Find where the given text appears and provide that cell's center as [x, y] coordinate. 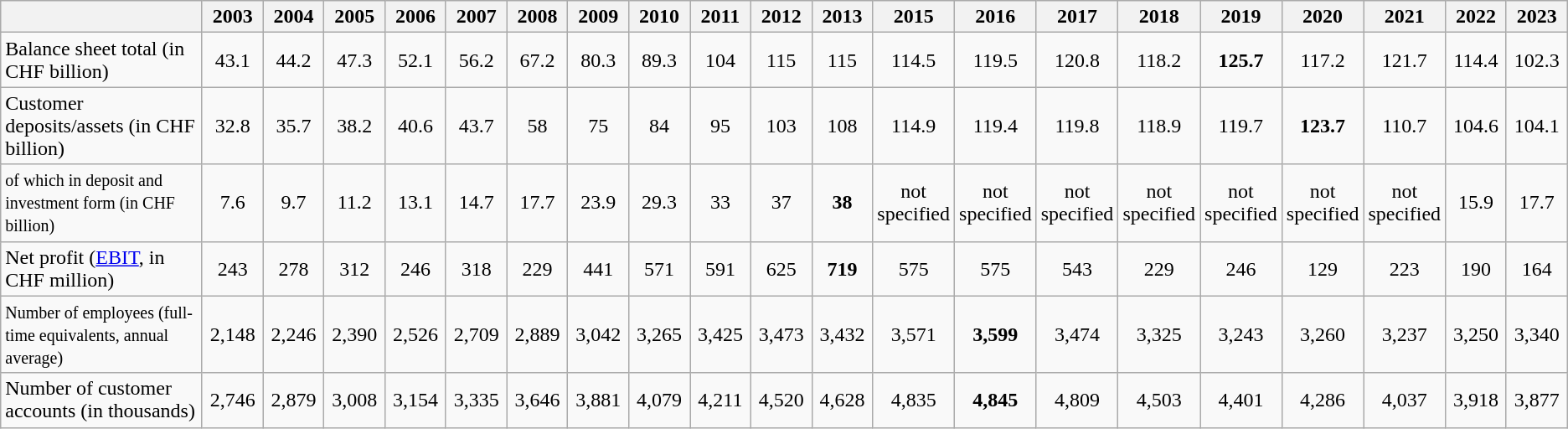
3,918 [1476, 401]
4,037 [1405, 401]
108 [843, 126]
3,474 [1077, 334]
591 [720, 268]
15.9 [1476, 203]
117.2 [1323, 60]
2,148 [233, 334]
4,835 [914, 401]
3,571 [914, 334]
719 [843, 268]
3,335 [476, 401]
56.2 [476, 60]
4,809 [1077, 401]
38.2 [355, 126]
3,646 [538, 401]
38 [843, 203]
625 [781, 268]
37 [781, 203]
Net profit (EBIT, in CHF million) [102, 268]
114.5 [914, 60]
35.7 [293, 126]
3,243 [1241, 334]
2007 [476, 17]
120.8 [1077, 60]
58 [538, 126]
3,881 [598, 401]
2008 [538, 17]
Balance sheet total (in CHF billion) [102, 60]
2018 [1159, 17]
67.2 [538, 60]
3,042 [598, 334]
164 [1536, 268]
571 [660, 268]
2021 [1405, 17]
4,211 [720, 401]
4,401 [1241, 401]
2010 [660, 17]
190 [1476, 268]
125.7 [1241, 60]
104.6 [1476, 126]
121.7 [1405, 60]
103 [781, 126]
2,879 [293, 401]
312 [355, 268]
2,709 [476, 334]
3,250 [1476, 334]
104 [720, 60]
9.7 [293, 203]
2019 [1241, 17]
2013 [843, 17]
80.3 [598, 60]
84 [660, 126]
2,889 [538, 334]
2023 [1536, 17]
75 [598, 126]
104.1 [1536, 126]
52.1 [415, 60]
33 [720, 203]
4,503 [1159, 401]
44.2 [293, 60]
123.7 [1323, 126]
32.8 [233, 126]
11.2 [355, 203]
110.7 [1405, 126]
23.9 [598, 203]
243 [233, 268]
318 [476, 268]
118.2 [1159, 60]
3,325 [1159, 334]
40.6 [415, 126]
2012 [781, 17]
3,473 [781, 334]
43.1 [233, 60]
543 [1077, 268]
3,260 [1323, 334]
2009 [598, 17]
4,845 [996, 401]
7.6 [233, 203]
13.1 [415, 203]
2005 [355, 17]
441 [598, 268]
14.7 [476, 203]
2003 [233, 17]
47.3 [355, 60]
of which in deposit and investment form (in CHF billion) [102, 203]
114.4 [1476, 60]
29.3 [660, 203]
2,526 [415, 334]
2,746 [233, 401]
2016 [996, 17]
Number of customer accounts (in thousands) [102, 401]
3,008 [355, 401]
223 [1405, 268]
2020 [1323, 17]
119.8 [1077, 126]
89.3 [660, 60]
278 [293, 268]
95 [720, 126]
102.3 [1536, 60]
3,599 [996, 334]
3,432 [843, 334]
119.7 [1241, 126]
4,079 [660, 401]
2,390 [355, 334]
4,520 [781, 401]
118.9 [1159, 126]
2,246 [293, 334]
3,237 [1405, 334]
3,877 [1536, 401]
119.4 [996, 126]
4,286 [1323, 401]
43.7 [476, 126]
2006 [415, 17]
2022 [1476, 17]
Customer deposits/assets (in CHF billion) [102, 126]
3,154 [415, 401]
119.5 [996, 60]
129 [1323, 268]
2011 [720, 17]
4,628 [843, 401]
2017 [1077, 17]
3,425 [720, 334]
3,340 [1536, 334]
2004 [293, 17]
114.9 [914, 126]
3,265 [660, 334]
Number of employees (full-time equivalents, annual average) [102, 334]
2015 [914, 17]
